Detect which cell encompasses the target text, then output its [X, Y] center coordinate. 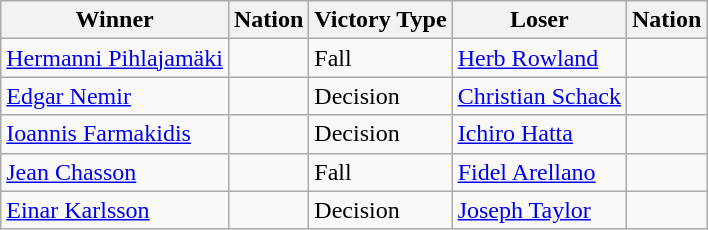
Victory Type [380, 20]
Fidel Arellano [539, 172]
Hermanni Pihlajamäki [115, 58]
Herb Rowland [539, 58]
Edgar Nemir [115, 96]
Jean Chasson [115, 172]
Winner [115, 20]
Joseph Taylor [539, 210]
Loser [539, 20]
Ichiro Hatta [539, 134]
Einar Karlsson [115, 210]
Christian Schack [539, 96]
Ioannis Farmakidis [115, 134]
